Identify which cell holds the provided text, then report its [x, y] central coordinate. 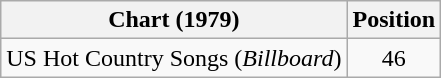
Position [394, 20]
US Hot Country Songs (Billboard) [174, 58]
Chart (1979) [174, 20]
46 [394, 58]
